Identify which cell holds the provided text, then report its (X, Y) central coordinate. 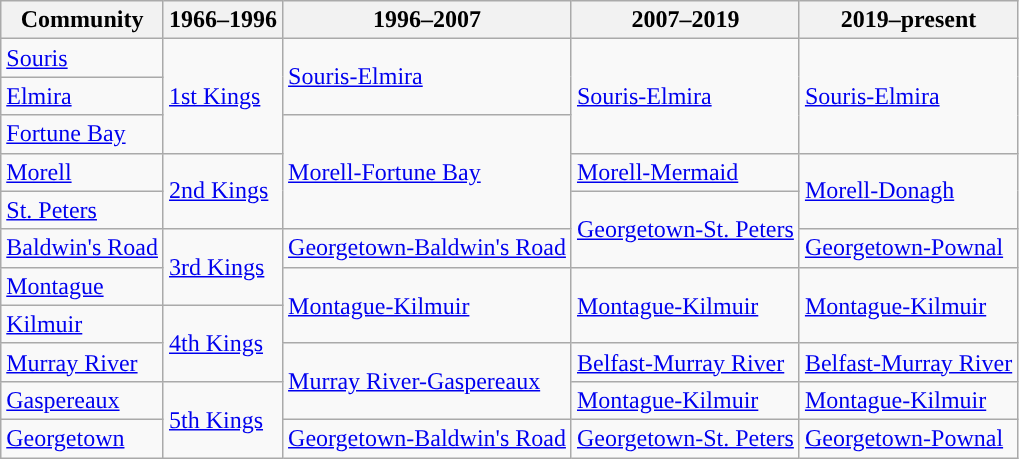
Georgetown (82, 438)
2019–present (908, 20)
St. Peters (82, 210)
Murray River (82, 362)
Community (82, 20)
Murray River-Gaspereaux (428, 381)
1996–2007 (428, 20)
Souris (82, 58)
Kilmuir (82, 324)
2nd Kings (222, 191)
Morell-Donagh (908, 191)
1966–1996 (222, 20)
Fortune Bay (82, 134)
4th Kings (222, 343)
Morell (82, 172)
Morell-Fortune Bay (428, 172)
Baldwin's Road (82, 248)
5th Kings (222, 419)
Gaspereaux (82, 400)
3rd Kings (222, 267)
1st Kings (222, 96)
Elmira (82, 96)
Montague (82, 286)
Morell-Mermaid (685, 172)
2007–2019 (685, 20)
